Search for the cell housing the specified text and yield its [X, Y] center coordinate. 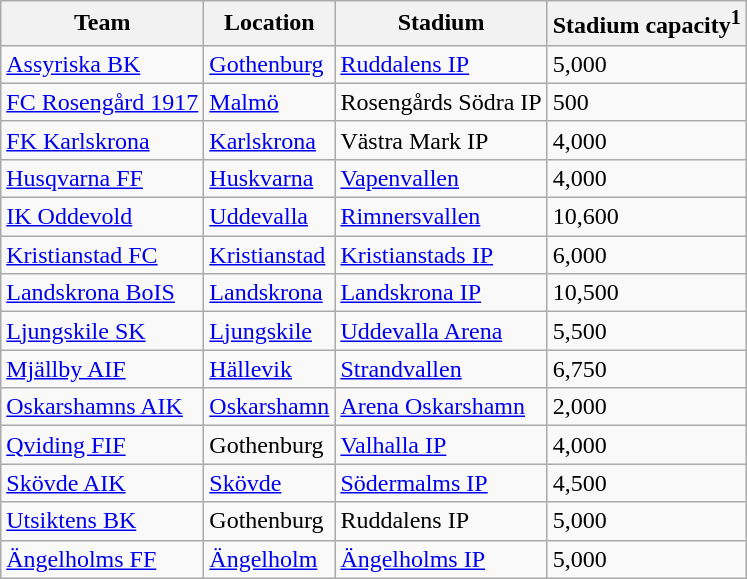
Huskvarna [270, 178]
Karlskrona [270, 140]
Malmö [270, 102]
Ljungskile [270, 331]
Strandvallen [441, 369]
Kristianstad FC [102, 255]
Mjällby AIF [102, 369]
Hällevik [270, 369]
Oskarshamns AIK [102, 407]
FC Rosengård 1917 [102, 102]
Arena Oskarshamn [441, 407]
Rosengårds Södra IP [441, 102]
Utsiktens BK [102, 521]
IK Oddevold [102, 217]
Landskrona BoIS [102, 293]
Uddevalla [270, 217]
Stadium capacity1 [646, 24]
Skövde AIK [102, 483]
Västra Mark IP [441, 140]
Valhalla IP [441, 445]
Kristianstad [270, 255]
Stadium [441, 24]
Oskarshamn [270, 407]
Location [270, 24]
Ljungskile SK [102, 331]
6,750 [646, 369]
Ängelholm [270, 559]
Ängelholms IP [441, 559]
Landskrona [270, 293]
2,000 [646, 407]
Vapenvallen [441, 178]
Landskrona IP [441, 293]
Team [102, 24]
Skövde [270, 483]
Kristianstads IP [441, 255]
FK Karlskrona [102, 140]
5,500 [646, 331]
Ängelholms FF [102, 559]
4,500 [646, 483]
Husqvarna FF [102, 178]
10,600 [646, 217]
Södermalms IP [441, 483]
500 [646, 102]
Qviding FIF [102, 445]
Uddevalla Arena [441, 331]
6,000 [646, 255]
Rimnersvallen [441, 217]
Assyriska BK [102, 64]
10,500 [646, 293]
